Find where the given text appears and provide that cell's center as (X, Y) coordinate. 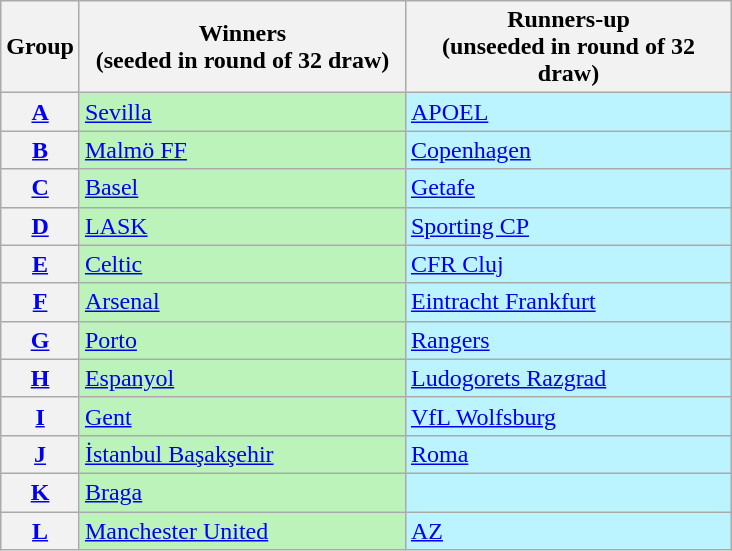
Ludogorets Razgrad (568, 378)
İstanbul Başakşehir (242, 454)
Manchester United (242, 531)
G (40, 340)
Basel (242, 188)
Braga (242, 492)
LASK (242, 226)
Sevilla (242, 112)
Roma (568, 454)
H (40, 378)
Rangers (568, 340)
AZ (568, 531)
L (40, 531)
Group (40, 47)
F (40, 302)
J (40, 454)
VfL Wolfsburg (568, 416)
APOEL (568, 112)
Malmö FF (242, 150)
D (40, 226)
A (40, 112)
Celtic (242, 264)
Sporting CP (568, 226)
CFR Cluj (568, 264)
Arsenal (242, 302)
B (40, 150)
I (40, 416)
Porto (242, 340)
E (40, 264)
C (40, 188)
Winners(seeded in round of 32 draw) (242, 47)
Espanyol (242, 378)
K (40, 492)
Eintracht Frankfurt (568, 302)
Copenhagen (568, 150)
Getafe (568, 188)
Gent (242, 416)
Runners-up(unseeded in round of 32 draw) (568, 47)
